Search for the cell housing the specified text and yield its [x, y] center coordinate. 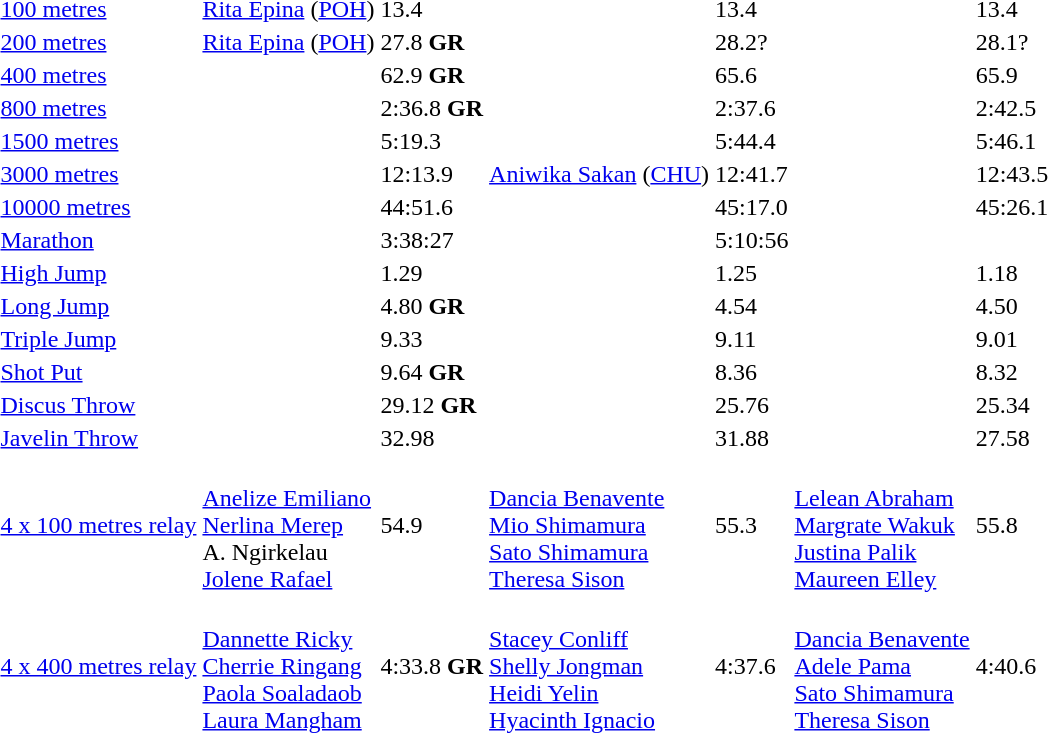
12:13.9 [432, 174]
9.11 [752, 339]
31.88 [752, 438]
5:19.3 [432, 141]
Anelize Emiliano Nerlina Merep A. Ngirkelau Jolene Rafael [288, 525]
25.76 [752, 405]
5:10:56 [752, 240]
4.80 GR [432, 306]
Lelean Abraham Margrate Wakuk Justina Palik Maureen Elley [882, 525]
28.2? [752, 42]
27.8 GR [432, 42]
65.6 [752, 75]
2:36.8 GR [432, 108]
4.54 [752, 306]
9.33 [432, 339]
3:38:27 [432, 240]
45:17.0 [752, 207]
12:41.7 [752, 174]
Aniwika Sakan (CHU) [600, 174]
8.36 [752, 372]
32.98 [432, 438]
1.29 [432, 273]
44:51.6 [432, 207]
54.9 [432, 525]
Rita Epina (POH) [288, 42]
Dancia Benavente Mio Shimamura Sato Shimamura Theresa Sison [600, 525]
62.9 GR [432, 75]
1.25 [752, 273]
55.3 [752, 525]
2:37.6 [752, 108]
9.64 GR [432, 372]
5:44.4 [752, 141]
29.12 GR [432, 405]
